Scan for the cell matching the given text and deliver its (x, y) coordinate at center. 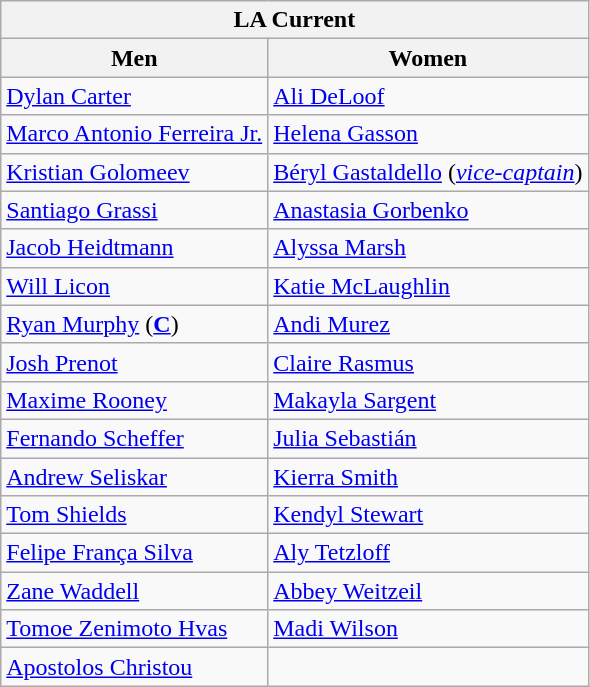
Katie McLaughlin (428, 286)
Apostolos Christou (134, 667)
Julia Sebastián (428, 438)
Will Licon (134, 286)
Men (134, 58)
Madi Wilson (428, 629)
Béryl Gastaldello (vice-captain) (428, 172)
LA Current (294, 20)
Abbey Weitzeil (428, 591)
Kierra Smith (428, 477)
Jacob Heidtmann (134, 248)
Dylan Carter (134, 96)
Santiago Grassi (134, 210)
Marco Antonio Ferreira Jr. (134, 134)
Felipe França Silva (134, 553)
Fernando Scheffer (134, 438)
Anastasia Gorbenko (428, 210)
Andi Murez (428, 324)
Kendyl Stewart (428, 515)
Alyssa Marsh (428, 248)
Zane Waddell (134, 591)
Josh Prenot (134, 362)
Maxime Rooney (134, 400)
Women (428, 58)
Kristian Golomeev (134, 172)
Aly Tetzloff (428, 553)
Claire Rasmus (428, 362)
Ali DeLoof (428, 96)
Andrew Seliskar (134, 477)
Makayla Sargent (428, 400)
Helena Gasson (428, 134)
Tomoe Zenimoto Hvas (134, 629)
Ryan Murphy (C) (134, 324)
Tom Shields (134, 515)
